Output the [x, y] coordinate of the center of the cell containing the given text.  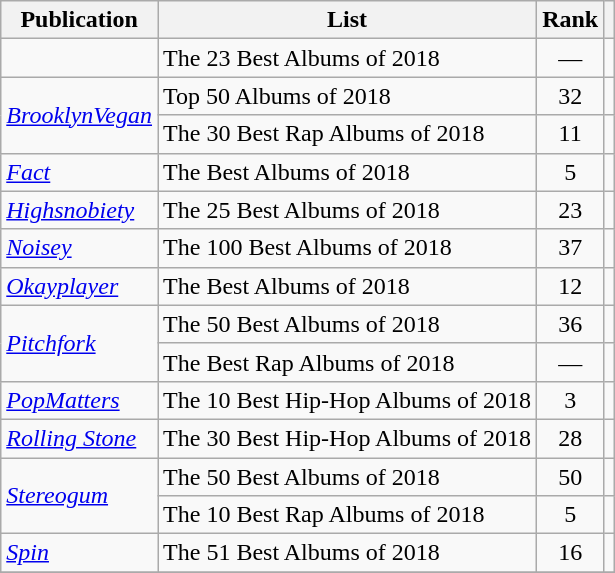
PopMatters [80, 400]
The 100 Best Albums of 2018 [348, 248]
List [348, 20]
Top 50 Albums of 2018 [348, 96]
BrooklynVegan [80, 115]
Spin [80, 553]
The 23 Best Albums of 2018 [348, 58]
16 [570, 553]
The 10 Best Rap Albums of 2018 [348, 515]
Fact [80, 172]
28 [570, 438]
The 30 Best Hip-Hop Albums of 2018 [348, 438]
3 [570, 400]
Stereogum [80, 496]
12 [570, 286]
11 [570, 134]
Okayplayer [80, 286]
Noisey [80, 248]
The 51 Best Albums of 2018 [348, 553]
Publication [80, 20]
37 [570, 248]
Pitchfork [80, 343]
Rank [570, 20]
The Best Rap Albums of 2018 [348, 362]
The 10 Best Hip-Hop Albums of 2018 [348, 400]
32 [570, 96]
The 30 Best Rap Albums of 2018 [348, 134]
36 [570, 324]
Rolling Stone [80, 438]
The 25 Best Albums of 2018 [348, 210]
Highsnobiety [80, 210]
50 [570, 477]
23 [570, 210]
